From the cell containing the given text, extract its center point as (x, y) coordinate. 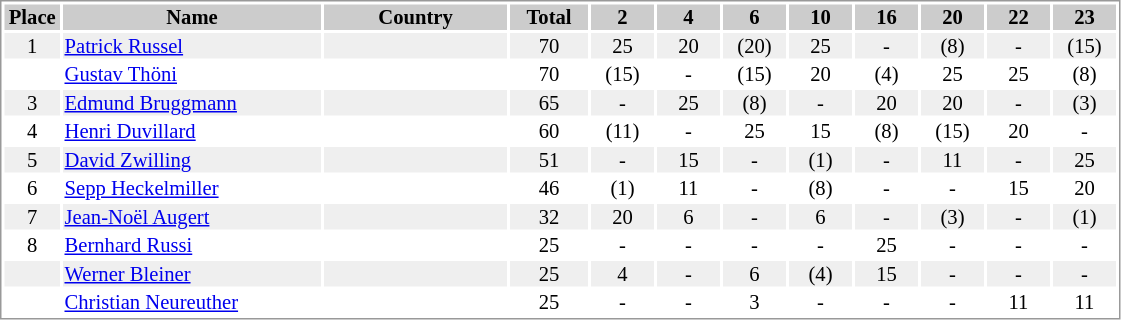
51 (549, 160)
2 (622, 17)
7 (32, 217)
16 (886, 17)
Jean-Noël Augert (192, 217)
David Zwilling (192, 160)
Total (549, 17)
Henri Duvillard (192, 131)
8 (32, 245)
5 (32, 160)
Gustav Thöni (192, 75)
60 (549, 131)
Sepp Heckelmiller (192, 189)
32 (549, 217)
Name (192, 17)
1 (32, 46)
65 (549, 103)
23 (1084, 17)
Place (32, 17)
Edmund Bruggmann (192, 103)
(11) (622, 131)
Country (416, 17)
Christian Neureuther (192, 303)
Werner Bleiner (192, 274)
(20) (754, 46)
Bernhard Russi (192, 245)
46 (549, 189)
22 (1018, 17)
Patrick Russel (192, 46)
10 (820, 17)
